Find where the given text appears and provide that cell's center as (x, y) coordinate. 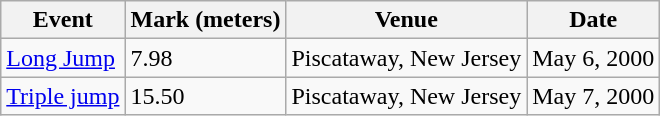
May 7, 2000 (594, 96)
Triple jump (63, 96)
Venue (406, 20)
15.50 (206, 96)
Long Jump (63, 58)
Event (63, 20)
Date (594, 20)
Mark (meters) (206, 20)
May 6, 2000 (594, 58)
7.98 (206, 58)
